Detect which cell encompasses the target text, then output its [X, Y] center coordinate. 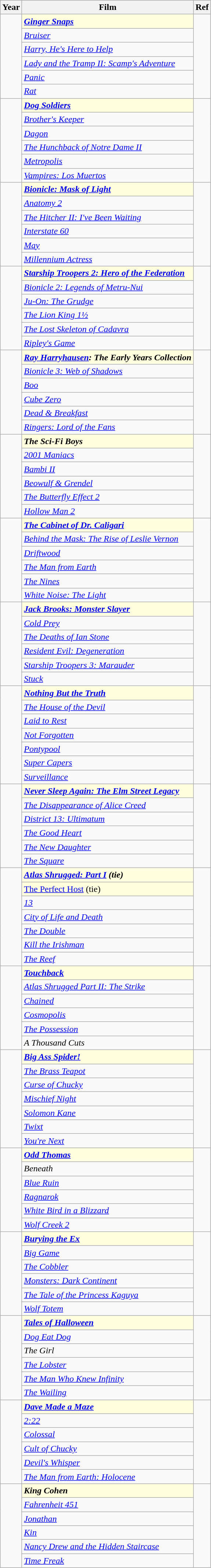
Tales of Halloween [108, 1323]
Wolf Creek 2 [108, 1225]
Hollow Man 2 [108, 511]
White Bird in a Blizzard [108, 1211]
A Thousand Cuts [108, 1043]
The Nines [108, 581]
Cosmopolis [108, 1015]
Ju-On: The Grudge [108, 301]
Metropolis [108, 161]
Chained [108, 1001]
Dog Soldiers [108, 105]
Odd Thomas [108, 1155]
Beowulf & Grendel [108, 483]
Touchback [108, 973]
Never Sleep Again: The Elm Street Legacy [108, 791]
Anatomy 2 [108, 203]
Boo [108, 385]
King Cohen [108, 1490]
Colossal [108, 1435]
The Square [108, 861]
Film [108, 7]
Panic [108, 77]
Driftwood [108, 553]
Super Capers [108, 763]
Interstate 60 [108, 231]
Resident Evil: Degeneration [108, 651]
The Cobbler [108, 1267]
Kin [108, 1533]
Ginger Snaps [108, 21]
Twixt [108, 1127]
May [108, 245]
The Man from Earth [108, 567]
Atlas Shrugged: Part I (tie) [108, 875]
The Tale of the Princess Kaguya [108, 1294]
Ray Harryhausen: The Early Years Collection [108, 357]
Dog Eat Dog [108, 1337]
Mischief Night [108, 1099]
Not Forgotten [108, 735]
The Cabinet of Dr. Caligari [108, 525]
Ringers: Lord of the Fans [108, 427]
Big Ass Spider! [108, 1057]
2001 Maniacs [108, 455]
Ref [202, 7]
Harry, He's Here to Help [108, 49]
The Hitcher II: I've Been Waiting [108, 217]
Lady and the Tramp II: Scamp's Adventure [108, 63]
Nancy Drew and the Hidden Staircase [108, 1547]
13 [108, 903]
The Deaths of Ian Stone [108, 637]
Jack Brooks: Monster Slayer [108, 609]
Bionicle 2: Legends of Metru-Nui [108, 287]
The House of the Devil [108, 707]
Atlas Shrugged Part II: The Strike [108, 987]
The Perfect Host (tie) [108, 889]
Kill the Irishman [108, 945]
The Brass Teapot [108, 1071]
The Reef [108, 959]
Burying the Ex [108, 1239]
Ragnarok [108, 1197]
Curse of Chucky [108, 1085]
The Butterfly Effect 2 [108, 497]
Surveillance [108, 777]
You're Next [108, 1141]
Ripley's Game [108, 343]
Big Game [108, 1253]
The Double [108, 931]
Vampires: Los Muertos [108, 175]
2:22 [108, 1421]
Time Freak [108, 1561]
Stuck [108, 679]
Nothing But the Truth [108, 693]
Devil's Whisper [108, 1462]
The Lost Skeleton of Cadavra [108, 329]
Solomon Kane [108, 1113]
Year [11, 7]
Behind the Mask: The Rise of Leslie Vernon [108, 539]
The Sci-Fi Boys [108, 441]
Jonathan [108, 1519]
Cube Zero [108, 399]
Dead & Breakfast [108, 413]
The Man from Earth: Holocene [108, 1476]
Blue Ruin [108, 1183]
Bruiser [108, 35]
Bionicle 3: Web of Shadows [108, 371]
The Possession [108, 1029]
Monsters: Dark Continent [108, 1281]
Bambi II [108, 469]
Dagon [108, 133]
Wolf Totem [108, 1309]
White Noise: The Light [108, 595]
The Disappearance of Alice Creed [108, 805]
City of Life and Death [108, 917]
Laid to Rest [108, 721]
The Wailing [108, 1393]
The New Daughter [108, 847]
Starship Troopers 3: Marauder [108, 665]
The Girl [108, 1351]
The Man Who Knew Infinity [108, 1379]
Starship Troopers 2: Hero of the Federation [108, 273]
The Good Heart [108, 833]
Pontypool [108, 749]
The Hunchback of Notre Dame II [108, 147]
District 13: Ultimatum [108, 819]
Bionicle: Mask of Light [108, 189]
Cult of Chucky [108, 1449]
Millennium Actress [108, 259]
Beneath [108, 1169]
Rat [108, 91]
Cold Prey [108, 623]
Brother's Keeper [108, 119]
The Lobster [108, 1365]
The Lion King 1½ [108, 315]
Dave Made a Maze [108, 1407]
Fahrenheit 451 [108, 1504]
